Extract the (X, Y) coordinate from the center of the cell holding the provided text.  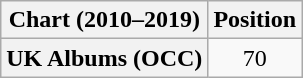
70 (255, 58)
Chart (2010–2019) (104, 20)
Position (255, 20)
UK Albums (OCC) (104, 58)
